Search for the cell housing the specified text and yield its [x, y] center coordinate. 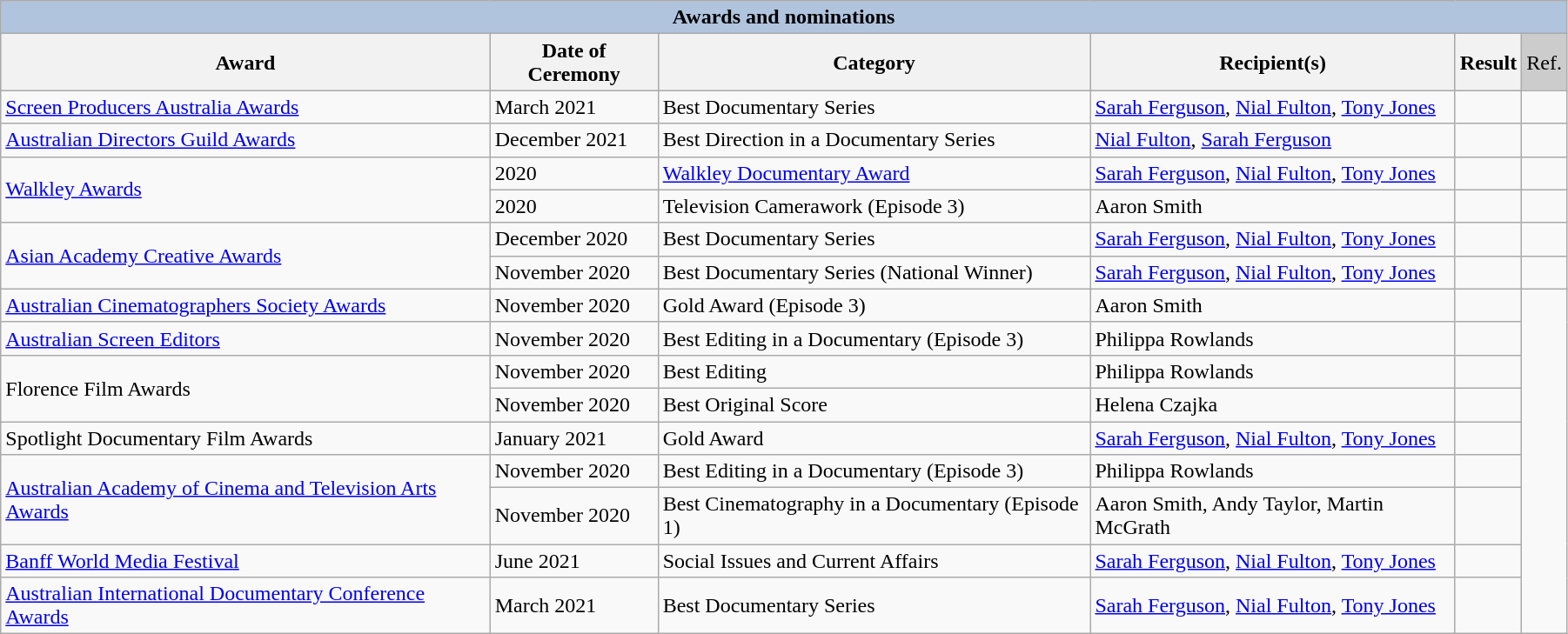
Result [1488, 63]
December 2020 [574, 239]
Aaron Smith, Andy Taylor, Martin McGrath [1272, 517]
Gold Award [874, 437]
Ref. [1545, 63]
Best Editing [874, 371]
Walkley Awards [245, 190]
Nial Fulton, Sarah Ferguson [1272, 140]
Australian Screen Editors [245, 338]
Asian Academy Creative Awards [245, 256]
Walkley Documentary Award [874, 173]
Florence Film Awards [245, 388]
Social Issues and Current Affairs [874, 561]
Best Original Score [874, 404]
Date of Ceremony [574, 63]
Screen Producers Australia Awards [245, 107]
Best Cinematography in a Documentary (Episode 1) [874, 517]
Spotlight Documentary Film Awards [245, 437]
Australian Academy of Cinema and Television Arts Awards [245, 499]
Gold Award (Episode 3) [874, 305]
January 2021 [574, 437]
Awards and nominations [784, 17]
Helena Czajka [1272, 404]
Australian Cinematographers Society Awards [245, 305]
Category [874, 63]
Recipient(s) [1272, 63]
Banff World Media Festival [245, 561]
June 2021 [574, 561]
Best Direction in a Documentary Series [874, 140]
Award [245, 63]
Television Camerawork (Episode 3) [874, 206]
December 2021 [574, 140]
Australian Directors Guild Awards [245, 140]
Australian International Documentary Conference Awards [245, 605]
Best Documentary Series (National Winner) [874, 272]
